Output the [x, y] coordinate of the center of the cell containing the given text.  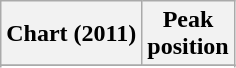
Peakposition [188, 34]
Chart (2011) [72, 34]
